Return the (x, y) coordinate for the center point of the cell that contains the specified text.  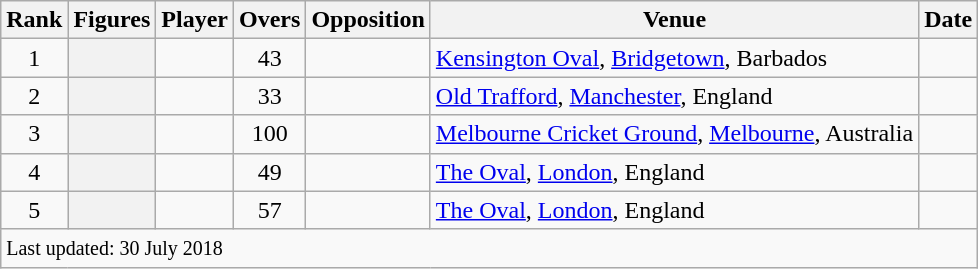
Rank (34, 20)
5 (34, 210)
4 (34, 172)
Venue (674, 20)
Date (948, 20)
57 (270, 210)
Figures (112, 20)
33 (270, 96)
100 (270, 134)
3 (34, 134)
Player (195, 20)
Last updated: 30 July 2018 (490, 248)
49 (270, 172)
Kensington Oval, Bridgetown, Barbados (674, 58)
2 (34, 96)
Opposition (368, 20)
Overs (270, 20)
Melbourne Cricket Ground, Melbourne, Australia (674, 134)
43 (270, 58)
1 (34, 58)
Old Trafford, Manchester, England (674, 96)
